Locate the cell with the specified text and output its (X, Y) center coordinate. 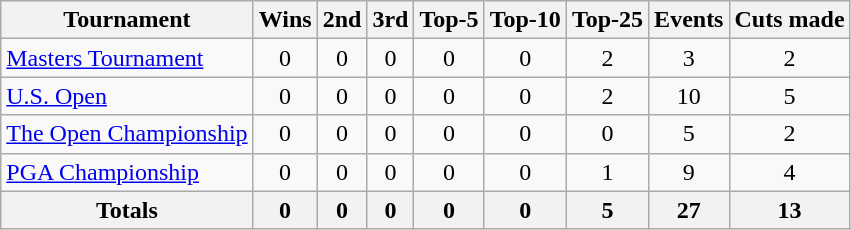
9 (689, 172)
3rd (390, 20)
3 (689, 58)
Cuts made (790, 20)
Wins (285, 20)
Tournament (127, 20)
1 (607, 172)
Top-5 (449, 20)
Top-10 (525, 20)
Events (689, 20)
Masters Tournament (127, 58)
10 (689, 96)
27 (689, 210)
2nd (342, 20)
U.S. Open (127, 96)
4 (790, 172)
The Open Championship (127, 134)
PGA Championship (127, 172)
Totals (127, 210)
Top-25 (607, 20)
13 (790, 210)
